Search for the cell housing the specified text and yield its [x, y] center coordinate. 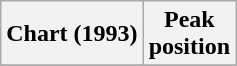
Chart (1993) [72, 34]
Peakposition [189, 34]
